Search for the cell housing the specified text and yield its (x, y) center coordinate. 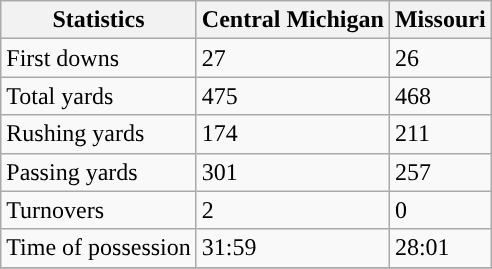
Central Michigan (292, 20)
31:59 (292, 248)
Passing yards (99, 172)
475 (292, 96)
257 (440, 172)
26 (440, 58)
468 (440, 96)
Missouri (440, 20)
Rushing yards (99, 134)
28:01 (440, 248)
2 (292, 210)
Time of possession (99, 248)
Statistics (99, 20)
174 (292, 134)
211 (440, 134)
27 (292, 58)
Turnovers (99, 210)
301 (292, 172)
0 (440, 210)
First downs (99, 58)
Total yards (99, 96)
